Output the [x, y] coordinate of the center of the cell containing the given text.  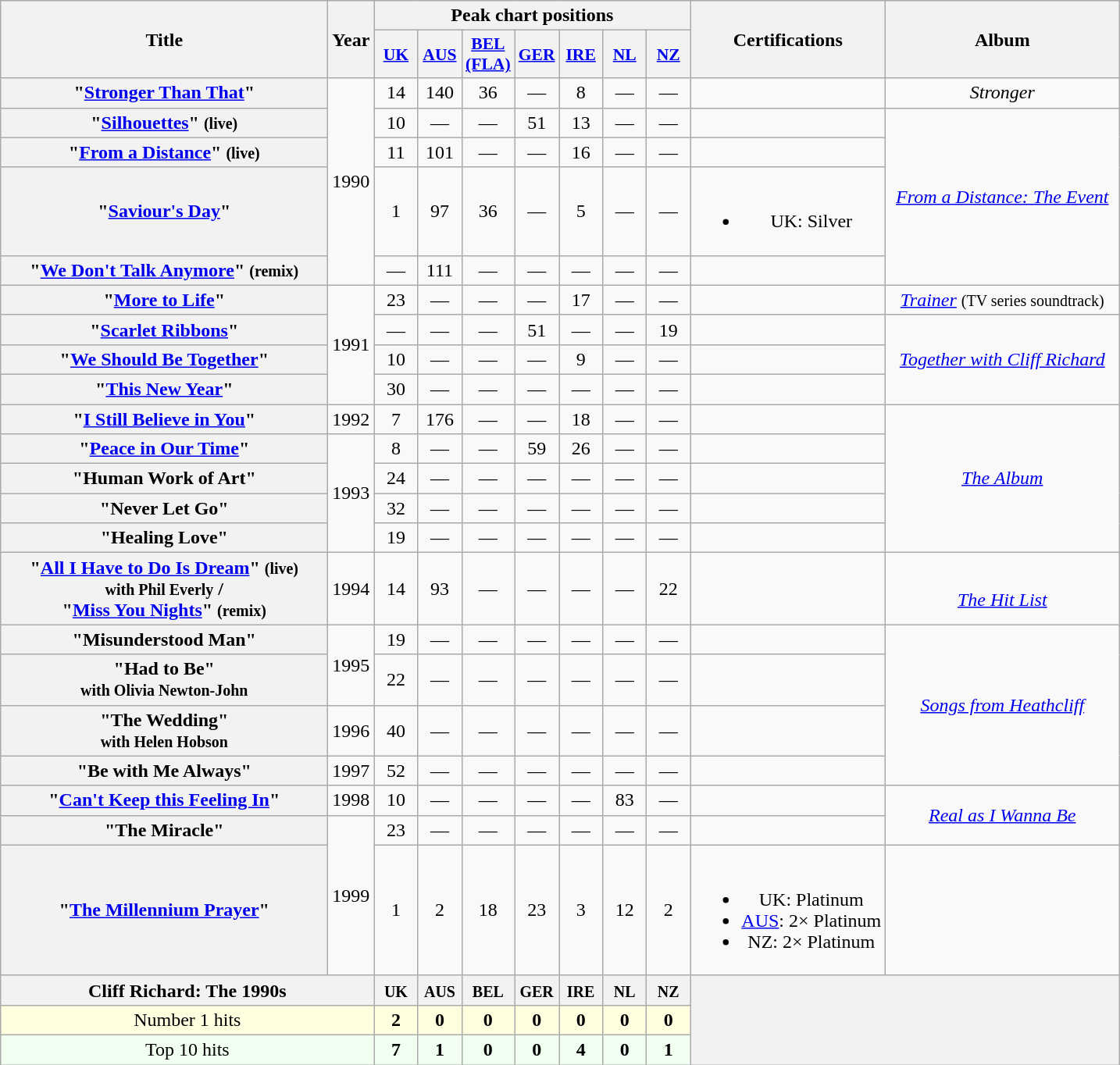
52 [396, 771]
11 [396, 152]
1990 [351, 181]
1996 [351, 731]
UK: PlatinumAUS: 2× PlatinumNZ: 2× Platinum [788, 910]
5 [581, 211]
1994 [351, 589]
1991 [351, 344]
"Stronger Than That" [164, 93]
Together with Cliff Richard [1003, 359]
"This New Year" [164, 389]
Songs from Heathcliff [1003, 705]
101 [440, 152]
32 [396, 508]
16 [581, 152]
"Healing Love" [164, 538]
"We Should Be Together" [164, 359]
"Can't Keep this Feeling In" [164, 800]
1995 [351, 665]
"The Millennium Prayer" [164, 910]
17 [581, 300]
"Human Work of Art" [164, 479]
140 [440, 93]
Title [164, 39]
"The Wedding"with Helen Hobson [164, 731]
"Misunderstood Man" [164, 639]
"Saviour's Day" [164, 211]
"From a Distance" (live) [164, 152]
"Peace in Our Time" [164, 449]
Stronger [1003, 93]
13 [581, 123]
30 [396, 389]
"Never Let Go" [164, 508]
9 [581, 359]
Number 1 hits [187, 1020]
83 [625, 800]
1999 [351, 895]
Cliff Richard: The 1990s [187, 990]
"The Miracle" [164, 830]
The Album [1003, 479]
Peak chart positions [533, 16]
40 [396, 731]
1992 [351, 419]
97 [440, 211]
Real as I Wanna Be [1003, 815]
The Hit List [1003, 589]
1998 [351, 800]
From a Distance: The Event [1003, 197]
4 [581, 1049]
176 [440, 419]
"I Still Believe in You" [164, 419]
UK: Silver [788, 211]
Certifications [788, 39]
Top 10 hits [187, 1049]
"Silhouettes" (live) [164, 123]
26 [581, 449]
Year [351, 39]
"Had to Be"with Olivia Newton-John [164, 679]
12 [625, 910]
93 [440, 589]
"More to Life" [164, 300]
BEL [488, 990]
111 [440, 270]
59 [537, 449]
3 [581, 910]
1993 [351, 493]
"Scarlet Ribbons" [164, 329]
1997 [351, 771]
BEL (FLA) [488, 55]
Trainer (TV series soundtrack) [1003, 300]
Album [1003, 39]
"Be with Me Always" [164, 771]
"We Don't Talk Anymore" (remix) [164, 270]
"All I Have to Do Is Dream" (live)with Phil Everly /"Miss You Nights" (remix) [164, 589]
24 [396, 479]
